Return (X, Y) of the center of cell containing provided text 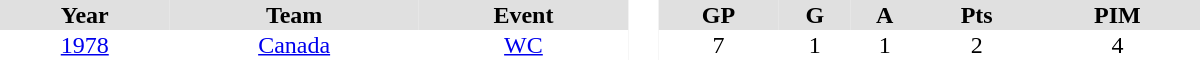
Event (524, 15)
GP (718, 15)
Year (85, 15)
Team (294, 15)
1978 (85, 45)
2 (976, 45)
PIM (1118, 15)
Pts (976, 15)
4 (1118, 45)
7 (718, 45)
WC (524, 45)
A (885, 15)
Canada (294, 45)
G (815, 15)
